Locate the cell with the specified text and output its (x, y) center coordinate. 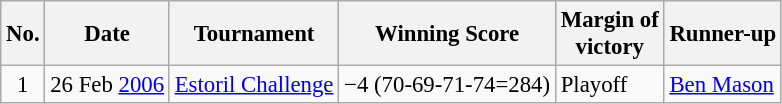
Ben Mason (722, 85)
Playoff (610, 85)
Tournament (254, 34)
Estoril Challenge (254, 85)
Date (107, 34)
−4 (70-69-71-74=284) (448, 85)
Runner-up (722, 34)
No. (23, 34)
Margin ofvictory (610, 34)
Winning Score (448, 34)
26 Feb 2006 (107, 85)
1 (23, 85)
